Return the [X, Y] coordinate for the center point of the cell that contains the specified text.  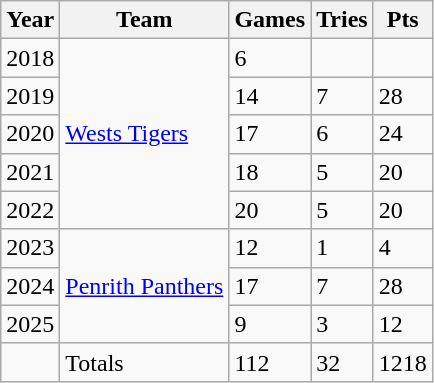
Tries [342, 20]
2022 [30, 210]
2018 [30, 58]
2024 [30, 286]
Wests Tigers [144, 134]
24 [402, 134]
1 [342, 248]
4 [402, 248]
2020 [30, 134]
Year [30, 20]
18 [270, 172]
Team [144, 20]
32 [342, 362]
2021 [30, 172]
2025 [30, 324]
2019 [30, 96]
Pts [402, 20]
Totals [144, 362]
Penrith Panthers [144, 286]
9 [270, 324]
2023 [30, 248]
3 [342, 324]
1218 [402, 362]
112 [270, 362]
14 [270, 96]
Games [270, 20]
